Find where the given text appears and provide that cell's center as [x, y] coordinate. 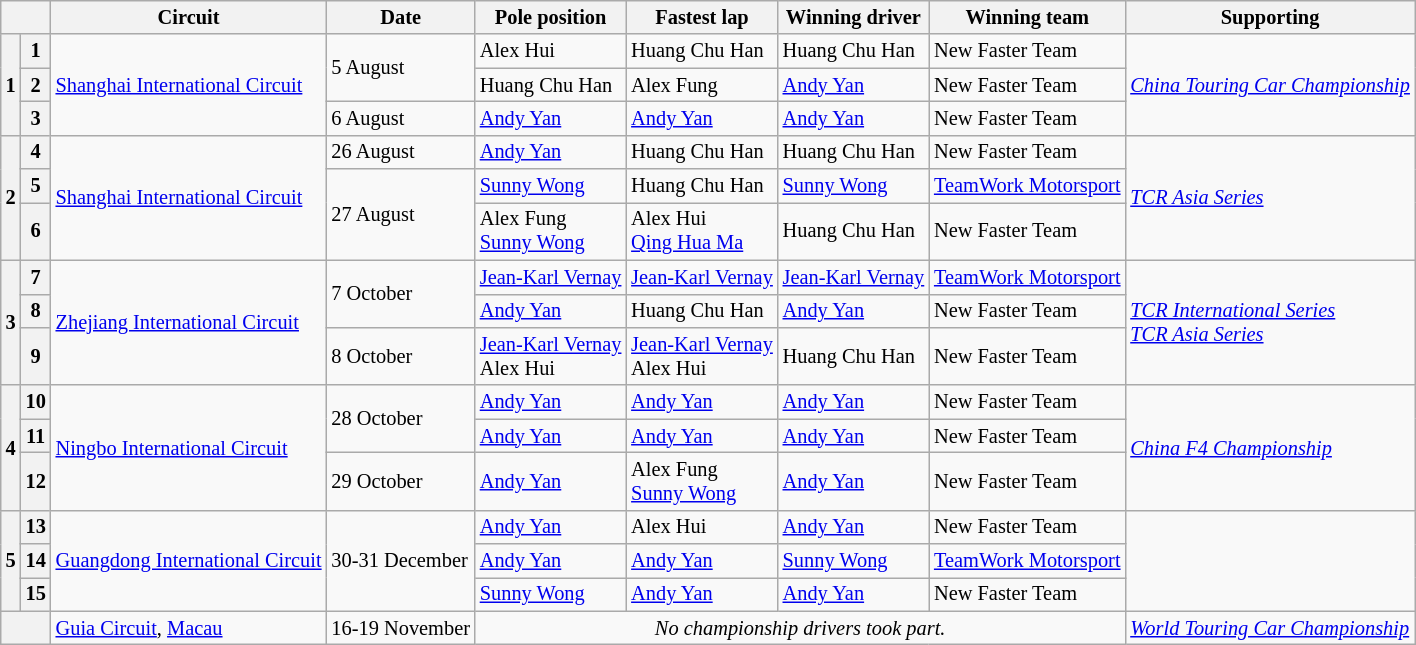
Zhejiang International Circuit [189, 322]
12 [36, 481]
30-31 December [400, 560]
Pole position [550, 17]
Supporting [1270, 17]
15 [36, 594]
9 [36, 356]
7 October [400, 294]
16-19 November [400, 628]
China Touring Car Championship [1270, 84]
11 [36, 436]
6 August [400, 118]
8 [36, 311]
Guangdong International Circuit [189, 560]
World Touring Car Championship [1270, 628]
6 [36, 231]
Guia Circuit, Macau [189, 628]
Alex Hui Qing Hua Ma [702, 231]
Date [400, 17]
10 [36, 402]
TCR International SeriesTCR Asia Series [1270, 322]
Winning driver [854, 17]
Winning team [1027, 17]
13 [36, 527]
TCR Asia Series [1270, 198]
14 [36, 561]
Circuit [189, 17]
Alex Fung [702, 85]
8 October [400, 356]
26 August [400, 152]
Ningbo International Circuit [189, 448]
Fastest lap [702, 17]
No championship drivers took part. [800, 628]
27 August [400, 214]
China F4 Championship [1270, 448]
29 October [400, 481]
28 October [400, 418]
5 August [400, 68]
7 [36, 277]
